Find where the given text appears and provide that cell's center as [X, Y] coordinate. 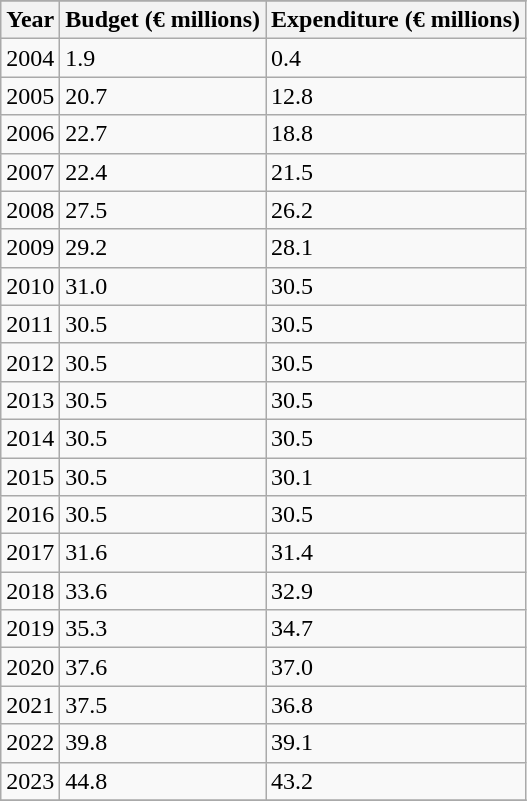
Budget (€ millions) [163, 20]
36.8 [396, 705]
39.1 [396, 743]
2017 [30, 553]
2008 [30, 210]
Year [30, 20]
2007 [30, 172]
35.3 [163, 629]
34.7 [396, 629]
31.6 [163, 553]
30.1 [396, 477]
32.9 [396, 591]
39.8 [163, 743]
2013 [30, 400]
2019 [30, 629]
22.4 [163, 172]
2022 [30, 743]
2015 [30, 477]
12.8 [396, 96]
2020 [30, 667]
Expenditure (€ millions) [396, 20]
43.2 [396, 781]
2005 [30, 96]
2009 [30, 248]
2021 [30, 705]
37.6 [163, 667]
33.6 [163, 591]
1.9 [163, 58]
0.4 [396, 58]
2018 [30, 591]
29.2 [163, 248]
37.5 [163, 705]
28.1 [396, 248]
21.5 [396, 172]
31.0 [163, 286]
37.0 [396, 667]
2012 [30, 362]
2011 [30, 324]
27.5 [163, 210]
26.2 [396, 210]
18.8 [396, 134]
2004 [30, 58]
20.7 [163, 96]
44.8 [163, 781]
31.4 [396, 553]
2014 [30, 438]
2010 [30, 286]
22.7 [163, 134]
2023 [30, 781]
2006 [30, 134]
2016 [30, 515]
